Search for the cell housing the specified text and yield its [x, y] center coordinate. 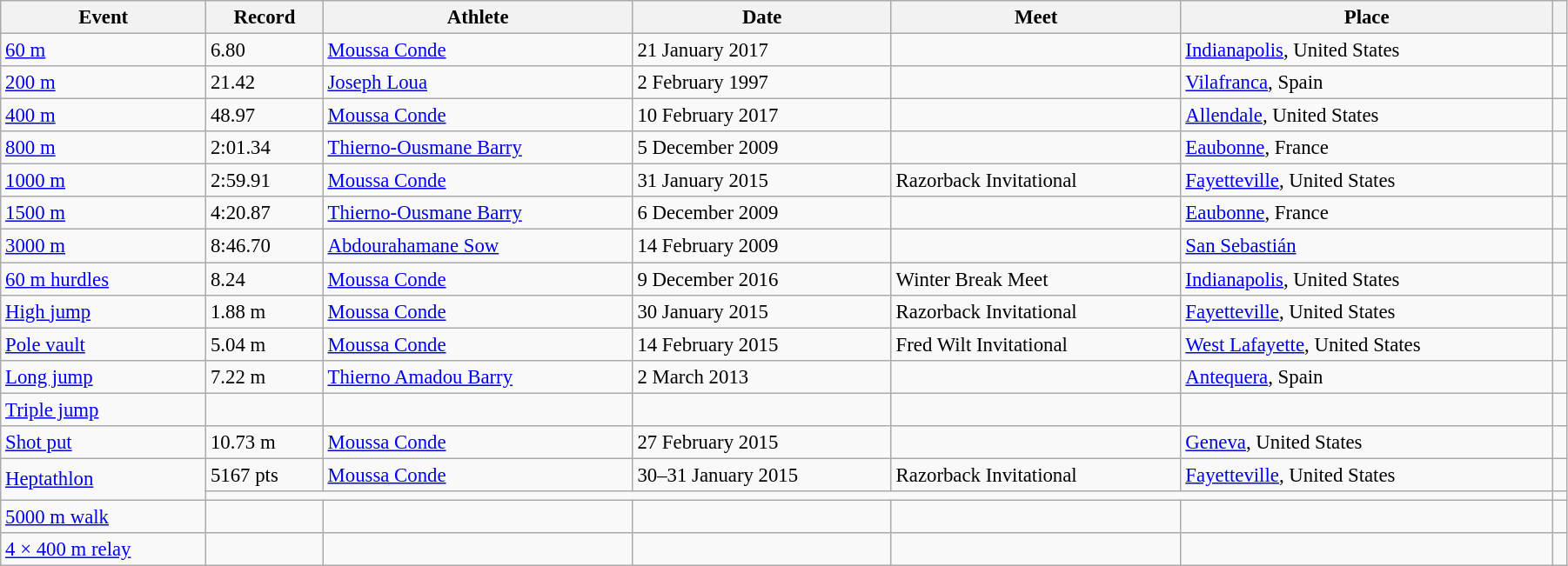
Thierno Amadou Barry [478, 376]
Abdourahamane Sow [478, 246]
Long jump [104, 376]
30 January 2015 [762, 311]
2:59.91 [265, 181]
Date [762, 17]
400 m [104, 116]
San Sebastián [1366, 246]
7.22 m [265, 376]
Antequera, Spain [1366, 376]
4 × 400 m relay [104, 549]
21.42 [265, 83]
8.24 [265, 279]
9 December 2016 [762, 279]
8:46.70 [265, 246]
Fred Wilt Invitational [1035, 344]
Meet [1035, 17]
14 February 2015 [762, 344]
60 m [104, 50]
4:20.87 [265, 213]
Event [104, 17]
5167 pts [265, 475]
Record [265, 17]
60 m hurdles [104, 279]
West Lafayette, United States [1366, 344]
Joseph Loua [478, 83]
Athlete [478, 17]
10 February 2017 [762, 116]
3000 m [104, 246]
30–31 January 2015 [762, 475]
5.04 m [265, 344]
1000 m [104, 181]
14 February 2009 [762, 246]
Triple jump [104, 410]
Vilafranca, Spain [1366, 83]
Geneva, United States [1366, 443]
6 December 2009 [762, 213]
200 m [104, 83]
5 December 2009 [762, 148]
48.97 [265, 116]
Allendale, United States [1366, 116]
2:01.34 [265, 148]
Winter Break Meet [1035, 279]
5000 m walk [104, 516]
1500 m [104, 213]
2 March 2013 [762, 376]
Pole vault [104, 344]
31 January 2015 [762, 181]
Shot put [104, 443]
1.88 m [265, 311]
27 February 2015 [762, 443]
21 January 2017 [762, 50]
6.80 [265, 50]
2 February 1997 [762, 83]
High jump [104, 311]
Place [1366, 17]
10.73 m [265, 443]
Heptathlon [104, 479]
800 m [104, 148]
